Identify which cell holds the provided text, then report its (X, Y) central coordinate. 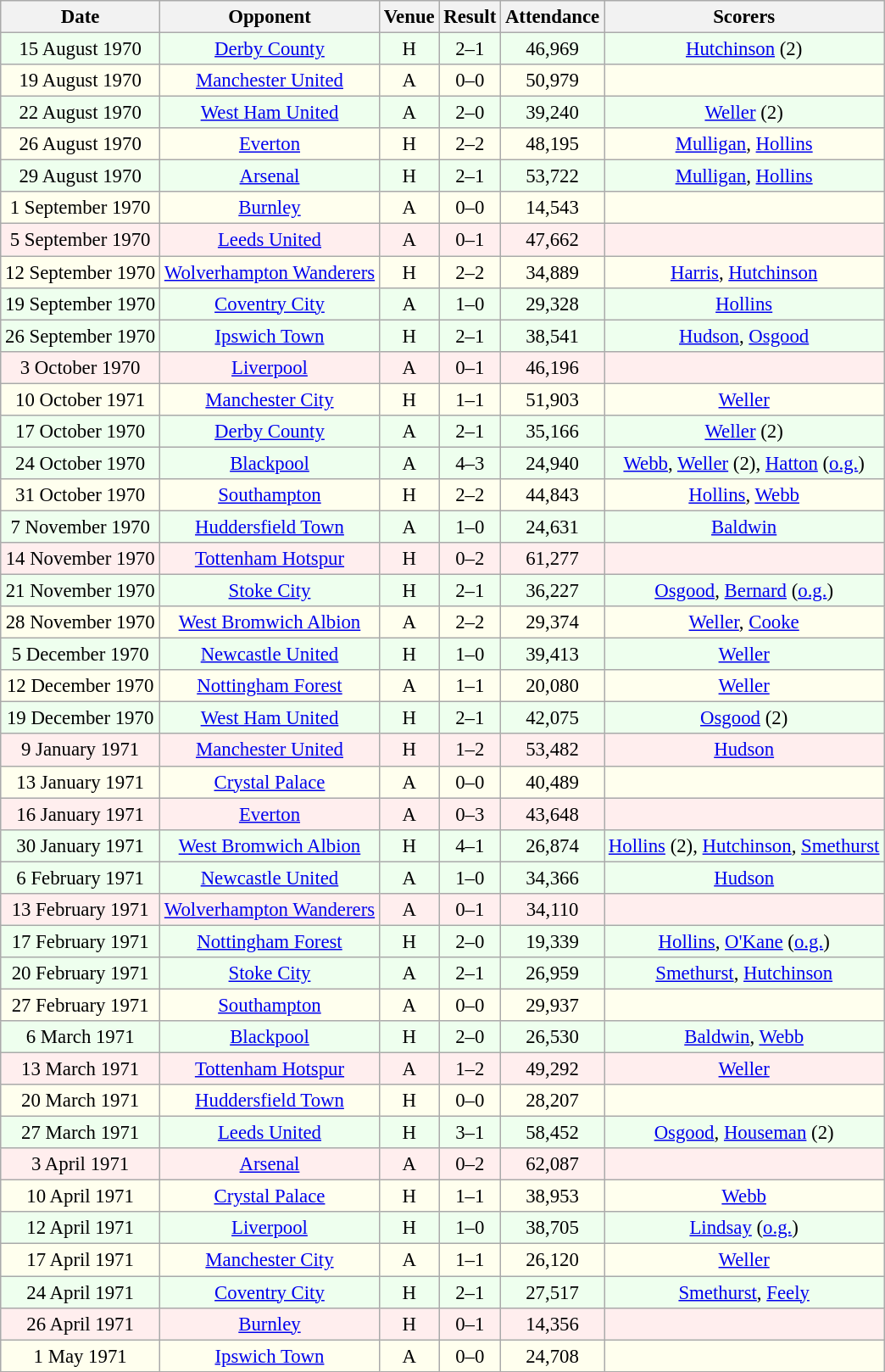
34,889 (553, 272)
30 January 1971 (81, 845)
28,207 (553, 1101)
40,489 (553, 782)
Webb (744, 1196)
26 September 1970 (81, 336)
43,648 (553, 814)
Hollins (2), Hutchinson, Smethurst (744, 845)
26 April 1971 (81, 1324)
Webb, Weller (2), Hatton (o.g.) (744, 463)
50,979 (553, 81)
21 November 1970 (81, 591)
Smethurst, Feely (744, 1292)
Scorers (744, 17)
5 September 1970 (81, 240)
27,517 (553, 1292)
46,969 (553, 49)
24,631 (553, 527)
38,541 (553, 336)
24,940 (553, 463)
9 January 1971 (81, 750)
26 August 1970 (81, 144)
Baldwin (744, 527)
Attendance (553, 17)
42,075 (553, 718)
20,080 (553, 686)
58,452 (553, 1133)
12 September 1970 (81, 272)
Lindsay (o.g.) (744, 1229)
20 February 1971 (81, 973)
14 November 1970 (81, 559)
17 October 1970 (81, 432)
Osgood, Bernard (o.g.) (744, 591)
49,292 (553, 1069)
Smethurst, Hutchinson (744, 973)
4–3 (470, 463)
19 August 1970 (81, 81)
39,240 (553, 113)
Harris, Hutchinson (744, 272)
Hudson, Osgood (744, 336)
13 February 1971 (81, 910)
3 October 1970 (81, 367)
27 February 1971 (81, 1005)
Date (81, 17)
Hollins, Webb (744, 495)
26,959 (553, 973)
10 October 1971 (81, 399)
19,339 (553, 941)
26,120 (553, 1260)
Hutchinson (2) (744, 49)
Baldwin, Webb (744, 1037)
Hollins (744, 304)
39,413 (553, 655)
15 August 1970 (81, 49)
Osgood (2) (744, 718)
24,708 (553, 1356)
31 October 1970 (81, 495)
29 August 1970 (81, 176)
26,874 (553, 845)
Opponent (270, 17)
48,195 (553, 144)
1 September 1970 (81, 208)
22 August 1970 (81, 113)
10 April 1971 (81, 1196)
14,356 (553, 1324)
5 December 1970 (81, 655)
34,366 (553, 878)
Venue (409, 17)
Result (470, 17)
17 February 1971 (81, 941)
27 March 1971 (81, 1133)
13 January 1971 (81, 782)
3 April 1971 (81, 1164)
6 February 1971 (81, 878)
12 April 1971 (81, 1229)
Hollins, O'Kane (o.g.) (744, 941)
38,705 (553, 1229)
36,227 (553, 591)
13 March 1971 (81, 1069)
12 December 1970 (81, 686)
34,110 (553, 910)
19 September 1970 (81, 304)
16 January 1971 (81, 814)
29,374 (553, 622)
6 March 1971 (81, 1037)
1 May 1971 (81, 1356)
47,662 (553, 240)
Osgood, Houseman (2) (744, 1133)
24 October 1970 (81, 463)
35,166 (553, 432)
24 April 1971 (81, 1292)
38,953 (553, 1196)
7 November 1970 (81, 527)
0–3 (470, 814)
4–1 (470, 845)
62,087 (553, 1164)
46,196 (553, 367)
17 April 1971 (81, 1260)
20 March 1971 (81, 1101)
14,543 (553, 208)
28 November 1970 (81, 622)
53,482 (553, 750)
29,937 (553, 1005)
61,277 (553, 559)
44,843 (553, 495)
26,530 (553, 1037)
3–1 (470, 1133)
51,903 (553, 399)
19 December 1970 (81, 718)
53,722 (553, 176)
29,328 (553, 304)
Weller, Cooke (744, 622)
